Return [x, y] of the center of cell containing provided text 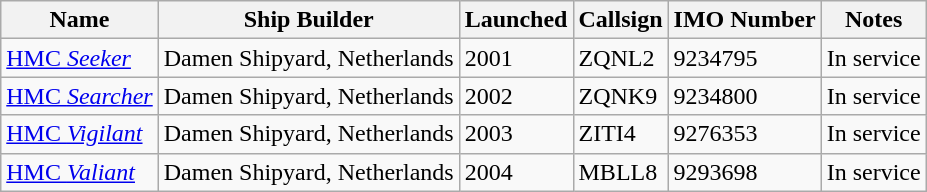
MBLL8 [620, 172]
Name [80, 20]
IMO Number [744, 20]
HMC Vigilant [80, 134]
2002 [516, 96]
ZITI4 [620, 134]
9276353 [744, 134]
HMC Seeker [80, 58]
2003 [516, 134]
9234800 [744, 96]
Notes [874, 20]
Callsign [620, 20]
ZQNK9 [620, 96]
Launched [516, 20]
9234795 [744, 58]
2004 [516, 172]
HMC Valiant [80, 172]
ZQNL2 [620, 58]
2001 [516, 58]
Ship Builder [308, 20]
9293698 [744, 172]
HMC Searcher [80, 96]
